Search for the cell housing the specified text and yield its [x, y] center coordinate. 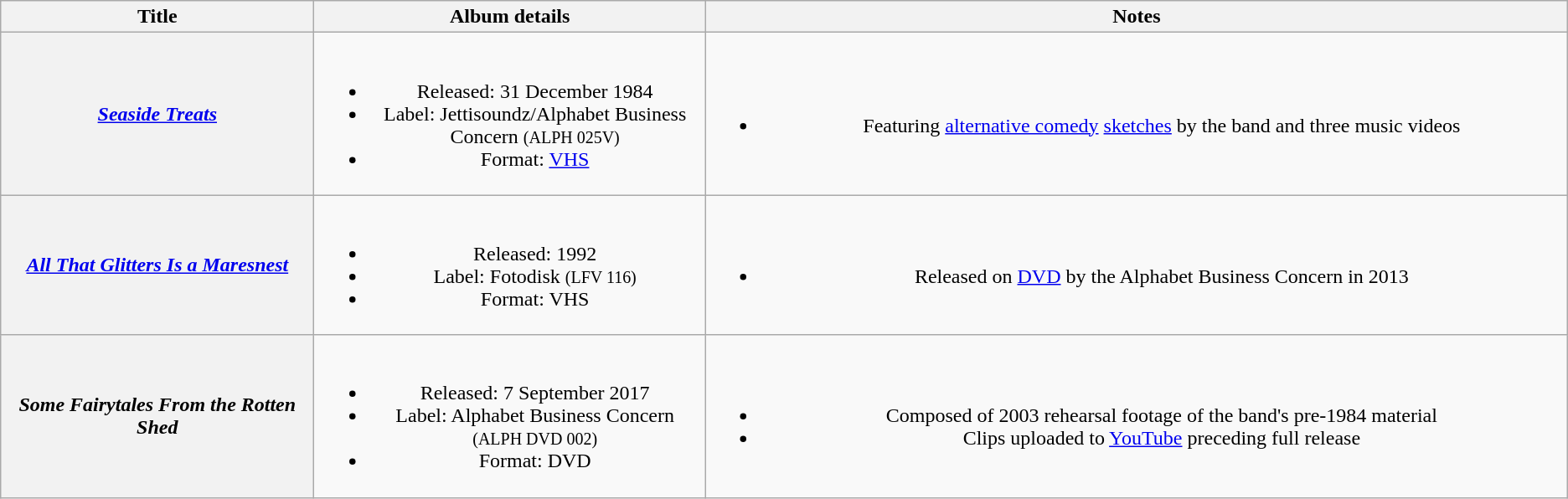
Featuring alternative comedy sketches by the band and three music videos [1136, 114]
Released on DVD by the Alphabet Business Concern in 2013 [1136, 265]
Title [157, 17]
Seaside Treats [157, 114]
Album details [510, 17]
Composed of 2003 rehearsal footage of the band's pre-1984 materialClips uploaded to YouTube preceding full release [1136, 416]
Released: 1992Label: Fotodisk (LFV 116)Format: VHS [510, 265]
Released: 7 September 2017Label: Alphabet Business Concern (ALPH DVD 002)Format: DVD [510, 416]
Notes [1136, 17]
Released: 31 December 1984Label: Jettisoundz/Alphabet Business Concern (ALPH 025V)Format: VHS [510, 114]
Some Fairytales From the Rotten Shed [157, 416]
All That Glitters Is a Maresnest [157, 265]
